Scan for the cell matching the given text and deliver its [x, y] coordinate at center. 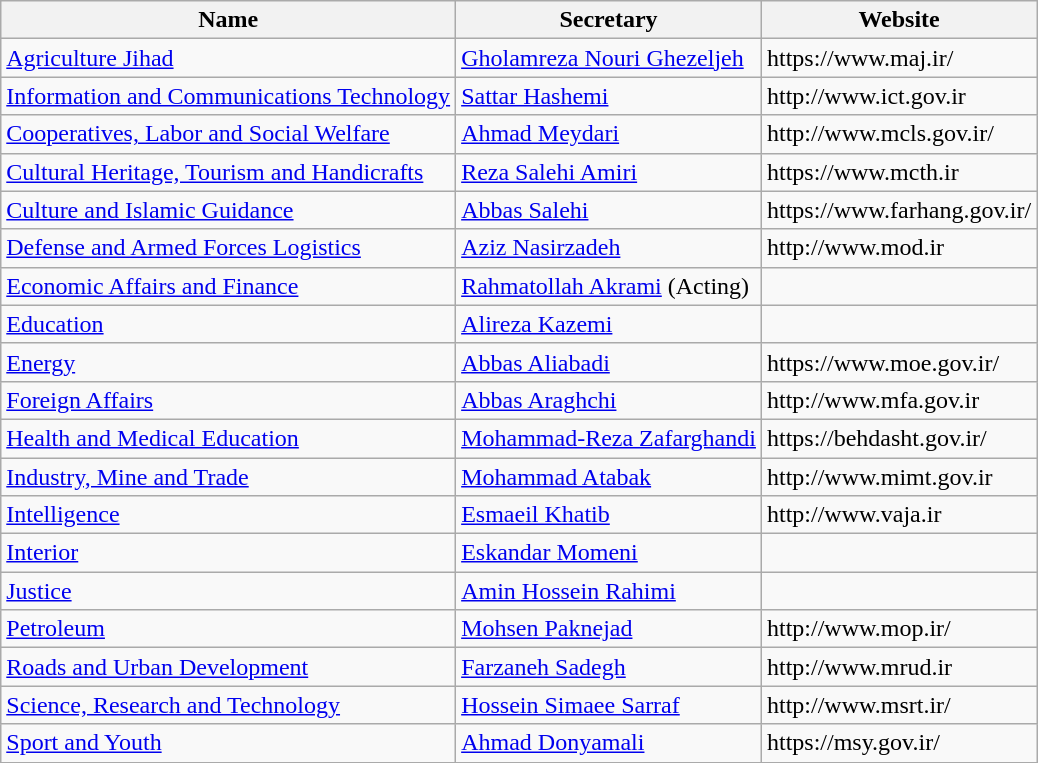
Intelligence [228, 515]
Energy [228, 362]
http://www.ict.gov.ir [898, 96]
http://www.mop.ir/ [898, 629]
Sport and Youth [228, 743]
Abbas Aliabadi [609, 362]
Abbas Araghchi [609, 400]
Aziz Nasirzadeh [609, 248]
Farzaneh Sadegh [609, 667]
http://www.msrt.ir/ [898, 705]
Ahmad Meydari [609, 134]
Cultural Heritage, Tourism and Handicrafts [228, 172]
Economic Affairs and Finance [228, 286]
Mohsen Paknejad [609, 629]
Eskandar Momeni [609, 553]
Cooperatives, Labor and Social Welfare [228, 134]
Reza Salehi Amiri [609, 172]
Justice [228, 591]
Health and Medical Education [228, 438]
Information and Communications Technology [228, 96]
http://www.mod.ir [898, 248]
Ahmad Donyamali [609, 743]
Hossein Simaee Sarraf [609, 705]
Secretary [609, 20]
Interior [228, 553]
http://www.mrud.ir [898, 667]
Industry, Mine and Trade [228, 477]
Name [228, 20]
Petroleum [228, 629]
Culture and Islamic Guidance [228, 210]
Sattar Hashemi [609, 96]
Education [228, 324]
Gholamreza Nouri Ghezeljeh [609, 58]
Roads and Urban Development [228, 667]
Science, Research and Technology [228, 705]
Foreign Affairs [228, 400]
http://www.mcls.gov.ir/ [898, 134]
Abbas Salehi [609, 210]
Website [898, 20]
http://www.vaja.ir [898, 515]
Agriculture Jihad [228, 58]
https://www.farhang.gov.ir/ [898, 210]
http://www.mimt.gov.ir [898, 477]
Defense and Armed Forces Logistics [228, 248]
http://www.mfa.gov.ir [898, 400]
Amin Hossein Rahimi [609, 591]
https://www.mcth.ir [898, 172]
Alireza Kazemi [609, 324]
https://www.moe.gov.ir/ [898, 362]
https://msy.gov.ir/ [898, 743]
Rahmatollah Akrami (Acting) [609, 286]
Mohammad Atabak [609, 477]
https://www.maj.ir/ [898, 58]
https://behdasht.gov.ir/ [898, 438]
Mohammad-Reza Zafarghandi [609, 438]
Esmaeil Khatib [609, 515]
